Search for the cell housing the specified text and yield its [x, y] center coordinate. 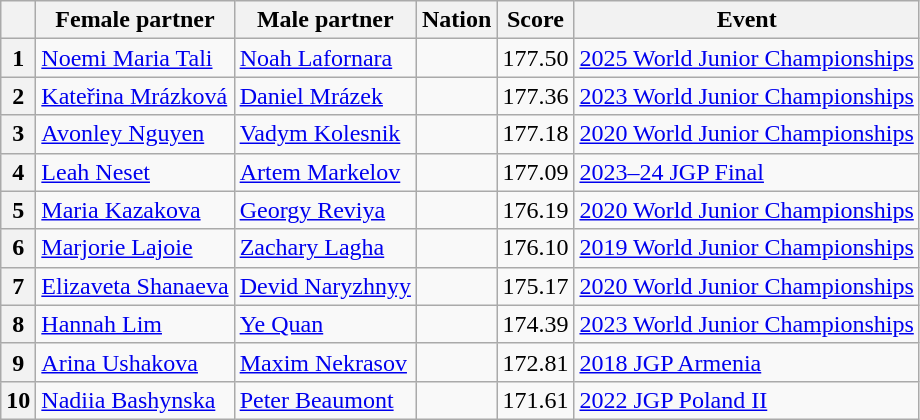
175.17 [536, 286]
Maria Kazakova [135, 210]
2025 World Junior Championships [746, 58]
6 [18, 248]
Ye Quan [325, 324]
Nation [456, 20]
171.61 [536, 400]
Noah Lafornara [325, 58]
Georgy Reviya [325, 210]
1 [18, 58]
Arina Ushakova [135, 362]
Male partner [325, 20]
Maxim Nekrasov [325, 362]
Noemi Maria Tali [135, 58]
Artem Markelov [325, 172]
Peter Beaumont [325, 400]
177.36 [536, 96]
2018 JGP Armenia [746, 362]
2023–24 JGP Final [746, 172]
2022 JGP Poland II [746, 400]
176.10 [536, 248]
Avonley Nguyen [135, 134]
Hannah Lim [135, 324]
Marjorie Lajoie [135, 248]
Daniel Mrázek [325, 96]
10 [18, 400]
5 [18, 210]
174.39 [536, 324]
2 [18, 96]
Kateřina Mrázková [135, 96]
8 [18, 324]
172.81 [536, 362]
177.09 [536, 172]
9 [18, 362]
176.19 [536, 210]
Vadym Kolesnik [325, 134]
3 [18, 134]
Score [536, 20]
Female partner [135, 20]
Event [746, 20]
Elizaveta Shanaeva [135, 286]
Leah Neset [135, 172]
Nadiia Bashynska [135, 400]
177.18 [536, 134]
Devid Naryzhnyy [325, 286]
Zachary Lagha [325, 248]
177.50 [536, 58]
7 [18, 286]
4 [18, 172]
2019 World Junior Championships [746, 248]
